Return the (X, Y) coordinate for the center point of the cell that contains the specified text.  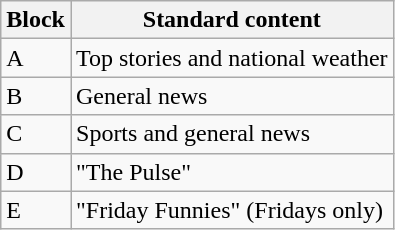
Block (36, 20)
General news (232, 96)
C (36, 134)
"Friday Funnies" (Fridays only) (232, 210)
Top stories and national weather (232, 58)
"The Pulse" (232, 172)
Sports and general news (232, 134)
B (36, 96)
Standard content (232, 20)
E (36, 210)
D (36, 172)
A (36, 58)
